Extract the (x, y) coordinate from the center of the cell holding the provided text.  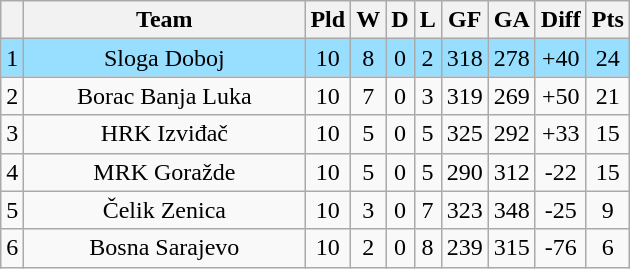
Diff (560, 20)
9 (608, 210)
MRK Goražde (164, 172)
D (400, 20)
-25 (560, 210)
4 (12, 172)
278 (512, 58)
Bosna Sarajevo (164, 248)
HRK Izviđač (164, 134)
Sloga Doboj (164, 58)
239 (464, 248)
290 (464, 172)
21 (608, 96)
W (368, 20)
Čelik Zenica (164, 210)
+50 (560, 96)
315 (512, 248)
L (428, 20)
GF (464, 20)
1 (12, 58)
+40 (560, 58)
+33 (560, 134)
318 (464, 58)
323 (464, 210)
Borac Banja Luka (164, 96)
292 (512, 134)
GA (512, 20)
Pts (608, 20)
Team (164, 20)
-76 (560, 248)
-22 (560, 172)
319 (464, 96)
325 (464, 134)
24 (608, 58)
312 (512, 172)
Pld (328, 20)
348 (512, 210)
269 (512, 96)
